Return [X, Y] of the center of cell containing provided text 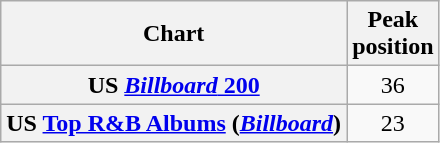
Peakposition [393, 34]
Chart [174, 34]
36 [393, 85]
US Top R&B Albums (Billboard) [174, 123]
US Billboard 200 [174, 85]
23 [393, 123]
